Determine the (x, y) coordinate at the center of the cell enclosing the given text.  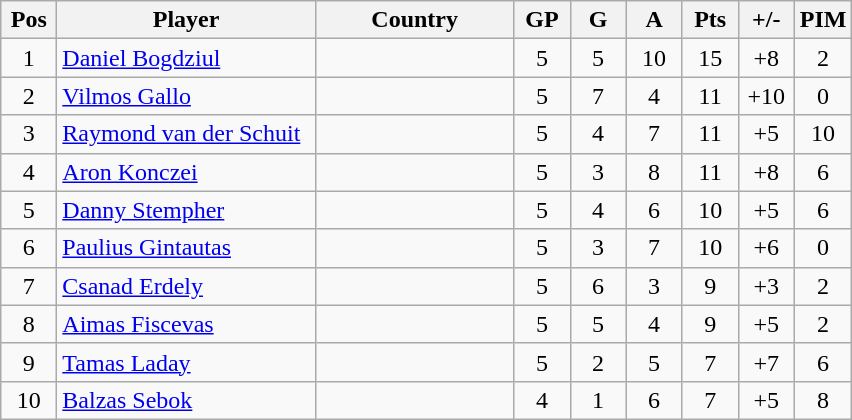
Country (414, 20)
Raymond van der Schuit (186, 134)
Aimas Fiscevas (186, 324)
+/- (766, 20)
+10 (766, 96)
Daniel Bogdziul (186, 58)
Aron Konczei (186, 172)
GP (542, 20)
+3 (766, 286)
G (598, 20)
Csanad Erdely (186, 286)
Pts (710, 20)
Tamas Laday (186, 362)
15 (710, 58)
PIM (823, 20)
+7 (766, 362)
Vilmos Gallo (186, 96)
A (654, 20)
+6 (766, 248)
Danny Stempher (186, 210)
Pos (29, 20)
Player (186, 20)
Paulius Gintautas (186, 248)
Balzas Sebok (186, 400)
